Scan for the cell matching the given text and deliver its (X, Y) coordinate at center. 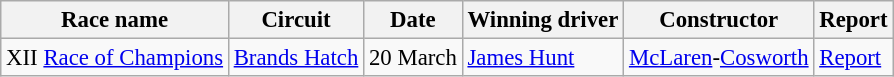
Constructor (719, 20)
20 March (414, 58)
James Hunt (542, 58)
Brands Hatch (296, 58)
Date (414, 20)
Winning driver (542, 20)
Race name (115, 20)
McLaren-Cosworth (719, 58)
XII Race of Champions (115, 58)
Circuit (296, 20)
